Identify which cell holds the provided text, then report its (X, Y) central coordinate. 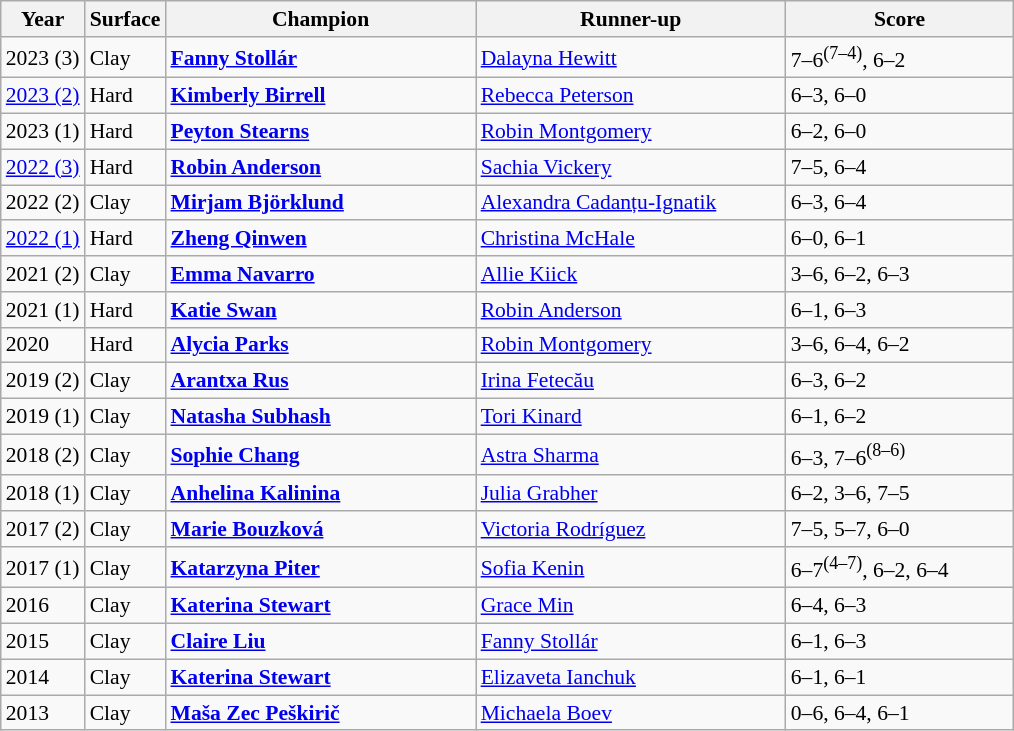
7–5, 6–4 (900, 167)
Emma Navarro (320, 274)
Grace Min (631, 606)
Score (900, 19)
2016 (43, 606)
2023 (1) (43, 132)
0–6, 6–4, 6–1 (900, 713)
Rebecca Peterson (631, 96)
Tori Kinard (631, 417)
2021 (2) (43, 274)
6–3, 6–2 (900, 381)
Katarzyna Piter (320, 568)
Michaela Boev (631, 713)
2019 (2) (43, 381)
Zheng Qinwen (320, 239)
2015 (43, 642)
Sophie Chang (320, 454)
2019 (1) (43, 417)
Runner-up (631, 19)
6–0, 6–1 (900, 239)
Surface (126, 19)
Astra Sharma (631, 454)
Alexandra Cadanțu-Ignatik (631, 203)
6–1, 6–1 (900, 677)
6–3, 6–0 (900, 96)
Victoria Rodríguez (631, 529)
Julia Grabher (631, 494)
3–6, 6–4, 6–2 (900, 345)
Katie Swan (320, 310)
6–2, 6–0 (900, 132)
2018 (1) (43, 494)
2021 (1) (43, 310)
Marie Bouzková (320, 529)
6–3, 7–6(8–6) (900, 454)
3–6, 6–2, 6–3 (900, 274)
Sofia Kenin (631, 568)
Kimberly Birrell (320, 96)
2017 (1) (43, 568)
6–7(4–7), 6–2, 6–4 (900, 568)
Irina Fetecău (631, 381)
Mirjam Björklund (320, 203)
2022 (3) (43, 167)
Anhelina Kalinina (320, 494)
2020 (43, 345)
2023 (3) (43, 58)
2023 (2) (43, 96)
Peyton Stearns (320, 132)
Claire Liu (320, 642)
Year (43, 19)
Natasha Subhash (320, 417)
Champion (320, 19)
Alycia Parks (320, 345)
2017 (2) (43, 529)
Allie Kiick (631, 274)
2022 (1) (43, 239)
2013 (43, 713)
2018 (2) (43, 454)
Christina McHale (631, 239)
6–4, 6–3 (900, 606)
6–1, 6–2 (900, 417)
Arantxa Rus (320, 381)
7–6(7–4), 6–2 (900, 58)
7–5, 5–7, 6–0 (900, 529)
2022 (2) (43, 203)
Maša Zec Peškirič (320, 713)
Sachia Vickery (631, 167)
Elizaveta Ianchuk (631, 677)
6–2, 3–6, 7–5 (900, 494)
Dalayna Hewitt (631, 58)
6–3, 6–4 (900, 203)
2014 (43, 677)
